Determine the [x, y] coordinate at the center of the cell enclosing the given text.  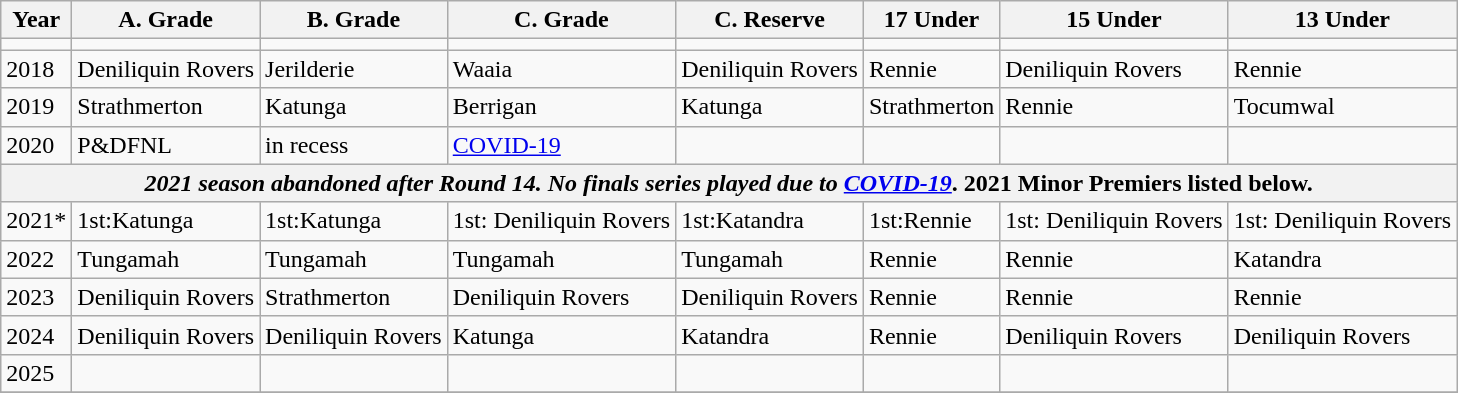
2021* [36, 221]
2023 [36, 297]
2018 [36, 69]
C. Grade [561, 20]
Year [36, 20]
Waaia [561, 69]
2021 season abandoned after Round 14. No finals series played due to COVID-19. 2021 Minor Premiers listed below. [729, 183]
2025 [36, 373]
1st:Rennie [931, 221]
2022 [36, 259]
15 Under [1114, 20]
Tocumwal [1342, 107]
B. Grade [354, 20]
13 Under [1342, 20]
2019 [36, 107]
in recess [354, 145]
2020 [36, 145]
17 Under [931, 20]
Berrigan [561, 107]
A. Grade [166, 20]
2024 [36, 335]
P&DFNL [166, 145]
1st:Katandra [770, 221]
C. Reserve [770, 20]
Jerilderie [354, 69]
COVID-19 [561, 145]
